Determine the (X, Y) coordinate at the center of the cell enclosing the given text.  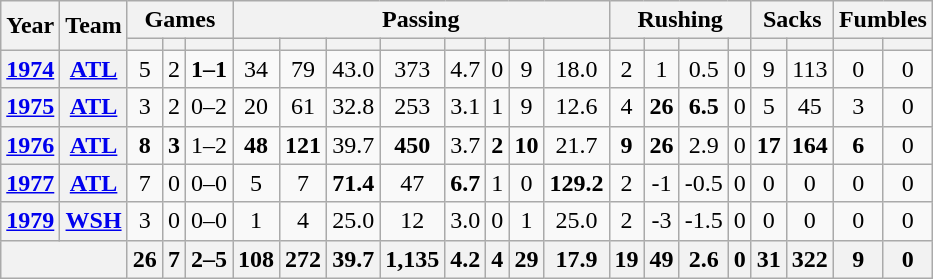
Passing (421, 20)
373 (412, 69)
17.9 (576, 259)
Team (94, 26)
43.0 (354, 69)
WSH (94, 221)
71.4 (354, 183)
113 (810, 69)
Year (30, 26)
3.7 (466, 145)
8 (144, 145)
61 (304, 107)
6 (858, 145)
1976 (30, 145)
6.7 (466, 183)
108 (256, 259)
Rushing (680, 20)
12.6 (576, 107)
48 (256, 145)
253 (412, 107)
31 (768, 259)
0.5 (704, 69)
450 (412, 145)
2–5 (208, 259)
32.8 (354, 107)
-3 (662, 221)
29 (526, 259)
-1.5 (704, 221)
272 (304, 259)
18.0 (576, 69)
2.9 (704, 145)
129.2 (576, 183)
47 (412, 183)
34 (256, 69)
2.6 (704, 259)
1–2 (208, 145)
6.5 (704, 107)
10 (526, 145)
1979 (30, 221)
Sacks (792, 20)
3.1 (466, 107)
79 (304, 69)
4.2 (466, 259)
322 (810, 259)
45 (810, 107)
20 (256, 107)
1,135 (412, 259)
0–2 (208, 107)
121 (304, 145)
-0.5 (704, 183)
19 (626, 259)
164 (810, 145)
1975 (30, 107)
Games (180, 20)
1–1 (208, 69)
3.0 (466, 221)
-1 (662, 183)
4.7 (466, 69)
17 (768, 145)
12 (412, 221)
49 (662, 259)
Fumbles (882, 20)
1977 (30, 183)
1974 (30, 69)
21.7 (576, 145)
